Scan for the cell matching the given text and deliver its [x, y] coordinate at center. 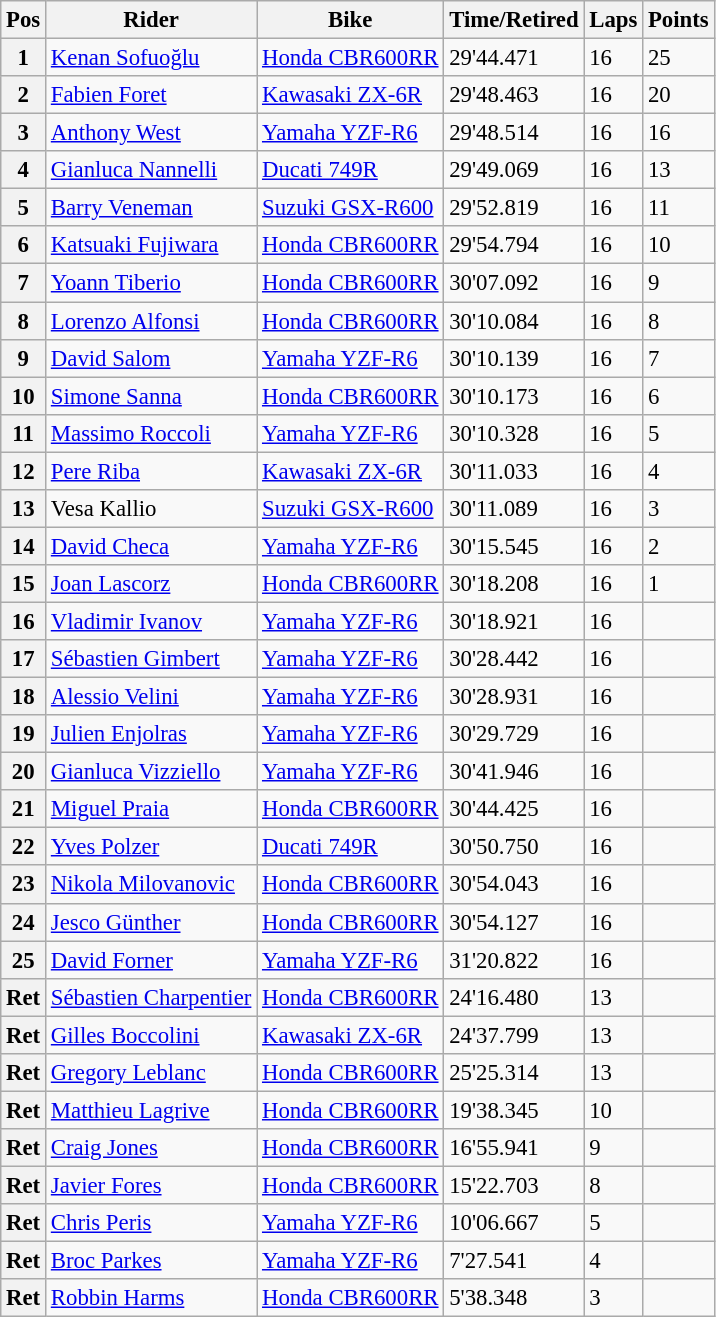
5'38.348 [514, 1298]
Fabien Foret [152, 95]
7'27.541 [514, 1261]
30'54.043 [514, 885]
David Checa [152, 546]
Vesa Kallio [152, 509]
29'52.819 [514, 208]
Massimo Roccoli [152, 433]
30'28.442 [514, 659]
Pere Riba [152, 471]
29'54.794 [514, 245]
30'18.921 [514, 621]
30'44.425 [514, 809]
Joan Lascorz [152, 584]
Gianluca Nannelli [152, 170]
29'48.514 [514, 133]
Kenan Sofuoğlu [152, 58]
Rider [152, 20]
30'29.729 [514, 734]
30'54.127 [514, 922]
30'18.208 [514, 584]
29'49.069 [514, 170]
30'41.946 [514, 772]
30'11.089 [514, 509]
David Salom [152, 358]
30'10.139 [514, 358]
Sébastien Gimbert [152, 659]
Lorenzo Alfonsi [152, 321]
15 [24, 584]
Matthieu Lagrive [152, 1110]
15'22.703 [514, 1185]
31'20.822 [514, 960]
Gilles Boccolini [152, 1035]
Vladimir Ivanov [152, 621]
19 [24, 734]
25'25.314 [514, 1073]
Jesco Günther [152, 922]
30'28.931 [514, 697]
21 [24, 809]
Pos [24, 20]
Chris Peris [152, 1223]
Broc Parkes [152, 1261]
18 [24, 697]
Yves Polzer [152, 847]
10'06.667 [514, 1223]
30'07.092 [514, 283]
14 [24, 546]
19'38.345 [514, 1110]
22 [24, 847]
Laps [614, 20]
17 [24, 659]
Robbin Harms [152, 1298]
Simone Sanna [152, 396]
Craig Jones [152, 1148]
Katsuaki Fujiwara [152, 245]
Yoann Tiberio [152, 283]
30'11.033 [514, 471]
Time/Retired [514, 20]
30'10.084 [514, 321]
Anthony West [152, 133]
Gregory Leblanc [152, 1073]
29'44.471 [514, 58]
24'37.799 [514, 1035]
Barry Veneman [152, 208]
Gianluca Vizziello [152, 772]
30'15.545 [514, 546]
David Forner [152, 960]
Javier Fores [152, 1185]
Sébastien Charpentier [152, 997]
30'10.328 [514, 433]
Bike [350, 20]
23 [24, 885]
Alessio Velini [152, 697]
24'16.480 [514, 997]
24 [24, 922]
12 [24, 471]
29'48.463 [514, 95]
Nikola Milovanovic [152, 885]
30'10.173 [514, 396]
Julien Enjolras [152, 734]
Points [678, 20]
30'50.750 [514, 847]
16'55.941 [514, 1148]
Miguel Praia [152, 809]
